Locate the cell with the specified text and output its [X, Y] center coordinate. 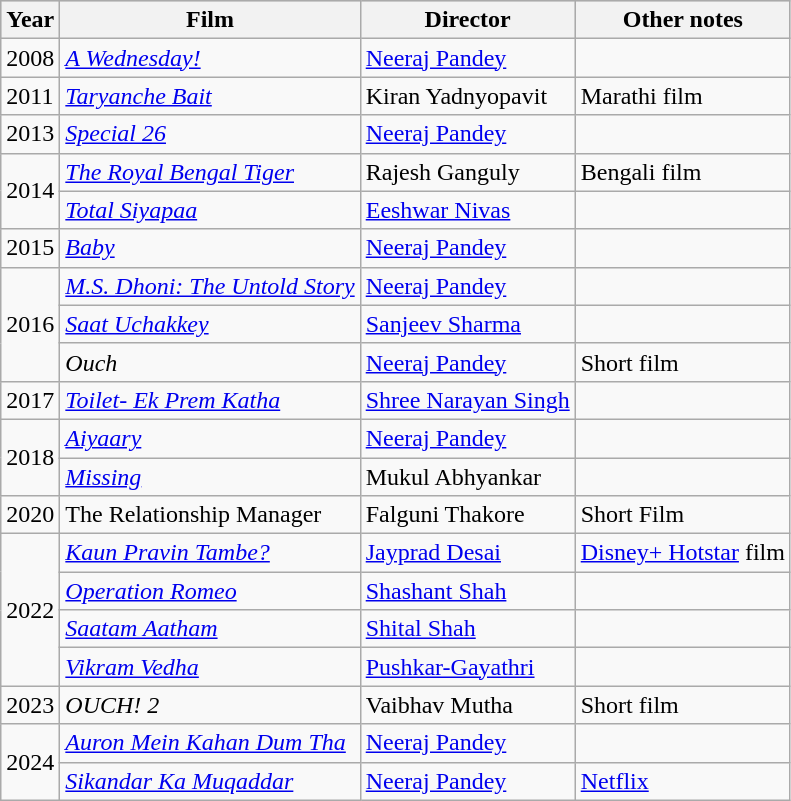
Vikram Vedha [210, 667]
Baby [210, 248]
Taryanche Bait [210, 96]
Netflix [682, 781]
Aiyaary [210, 438]
Year [30, 20]
Shree Narayan Singh [468, 400]
Eeshwar Nivas [468, 210]
2015 [30, 248]
Shital Shah [468, 629]
Kaun Pravin Tambe? [210, 553]
M.S. Dhoni: The Untold Story [210, 286]
Bengali film [682, 172]
Jayprad Desai [468, 553]
OUCH! 2 [210, 705]
2022 [30, 610]
Sikandar Ka Muqaddar [210, 781]
Ouch [210, 362]
2013 [30, 134]
Vaibhav Mutha [468, 705]
Kiran Yadnyopavit [468, 96]
Toilet- Ek Prem Katha [210, 400]
2020 [30, 515]
2017 [30, 400]
The Relationship Manager [210, 515]
Disney+ Hotstar film [682, 553]
2014 [30, 191]
Marathi film [682, 96]
Short Film [682, 515]
2018 [30, 457]
2011 [30, 96]
Special 26 [210, 134]
Other notes [682, 20]
Falguni Thakore [468, 515]
Film [210, 20]
The Royal Bengal Tiger [210, 172]
Saat Uchakkey [210, 324]
Pushkar-Gayathri [468, 667]
2008 [30, 58]
2016 [30, 324]
Total Siyapaa [210, 210]
Saatam Aatham [210, 629]
Shashant Shah [468, 591]
2024 [30, 762]
Director [468, 20]
Missing [210, 477]
Auron Mein Kahan Dum Tha [210, 743]
Sanjeev Sharma [468, 324]
A Wednesday! [210, 58]
Operation Romeo [210, 591]
Mukul Abhyankar [468, 477]
2023 [30, 705]
Rajesh Ganguly [468, 172]
